Pinpoint the cell where the given text exists, returning its (X, Y) midpoint coordinate. 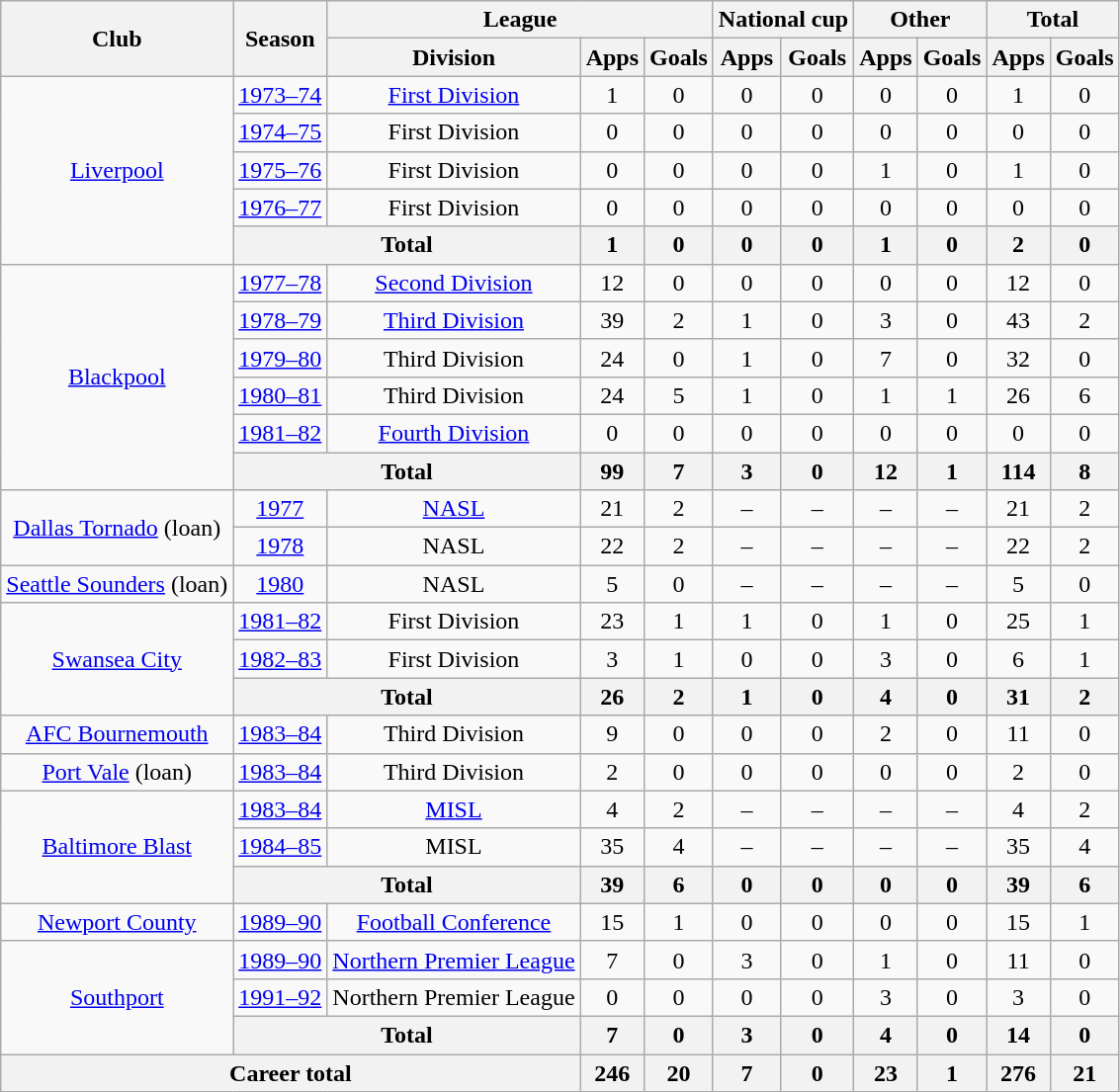
1973–74 (281, 95)
1977–78 (281, 283)
1982–83 (281, 659)
25 (1018, 622)
Liverpool (117, 170)
114 (1018, 471)
Baltimore Blast (117, 847)
31 (1018, 697)
Career total (291, 1072)
9 (612, 734)
14 (1018, 1035)
1980 (281, 584)
1977 (281, 509)
Blackpool (117, 377)
32 (1018, 358)
Other (920, 20)
Football Conference (454, 922)
League (520, 20)
Port Vale (loan) (117, 772)
Club (117, 39)
276 (1018, 1072)
99 (612, 471)
1984–85 (281, 847)
Swansea City (117, 659)
1980–81 (281, 395)
43 (1018, 320)
National cup (783, 20)
1979–80 (281, 358)
Second Division (454, 283)
1978–79 (281, 320)
1975–76 (281, 170)
1976–77 (281, 208)
1974–75 (281, 132)
Dallas Tornado (loan) (117, 528)
Newport County (117, 922)
Fourth Division (454, 433)
Season (281, 39)
8 (1084, 471)
Seattle Sounders (loan) (117, 584)
Division (454, 57)
1991–92 (281, 997)
AFC Bournemouth (117, 734)
246 (612, 1072)
1978 (281, 546)
20 (679, 1072)
Southport (117, 997)
